Scan for the cell matching the given text and deliver its (X, Y) coordinate at center. 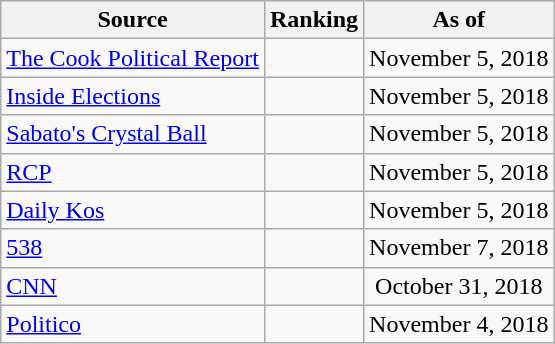
Daily Kos (133, 210)
CNN (133, 286)
RCP (133, 172)
Inside Elections (133, 96)
Ranking (314, 20)
November 4, 2018 (459, 324)
November 7, 2018 (459, 248)
October 31, 2018 (459, 286)
As of (459, 20)
The Cook Political Report (133, 58)
538 (133, 248)
Politico (133, 324)
Source (133, 20)
Sabato's Crystal Ball (133, 134)
